Provide the (X, Y) coordinate of the cell's center where the given text is located.  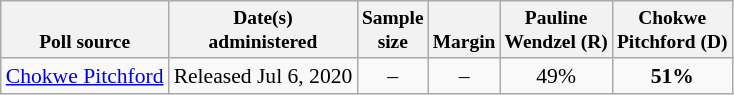
Poll source (85, 30)
Margin (464, 30)
ChokwePitchford (D) (672, 30)
Samplesize (392, 30)
Date(s)administered (264, 30)
Released Jul 6, 2020 (264, 76)
51% (672, 76)
PaulineWendzel (R) (556, 30)
49% (556, 76)
Chokwe Pitchford (85, 76)
